Output the [x, y] coordinate of the center of the cell containing the given text.  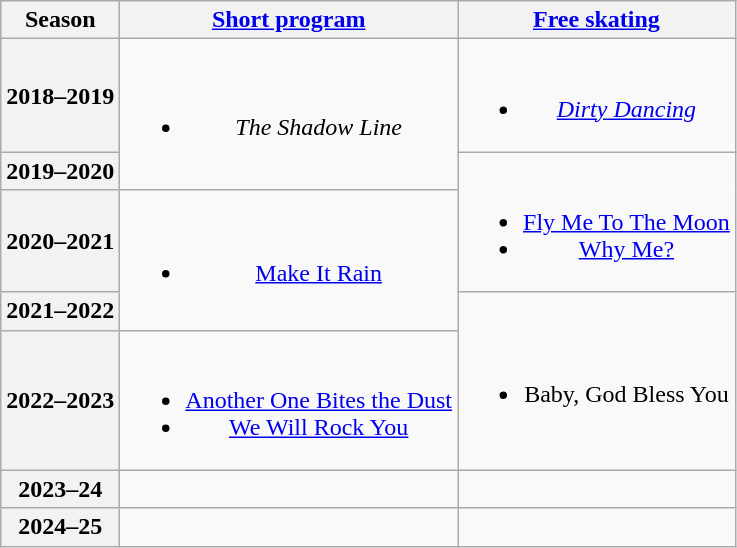
2020–2021 [60, 241]
Make It Rain [289, 260]
Short program [289, 20]
2021–2022 [60, 311]
Baby, God Bless You [597, 381]
Fly Me To The Moon Why Me? [597, 222]
Season [60, 20]
2018–2019 [60, 96]
Free skating [597, 20]
Dirty Dancing [597, 96]
2019–2020 [60, 171]
2023–24 [60, 489]
Another One Bites the DustWe Will Rock You [289, 400]
2022–2023 [60, 400]
2024–25 [60, 527]
The Shadow Line [289, 114]
